Output the [x, y] coordinate of the center of the cell containing the given text.  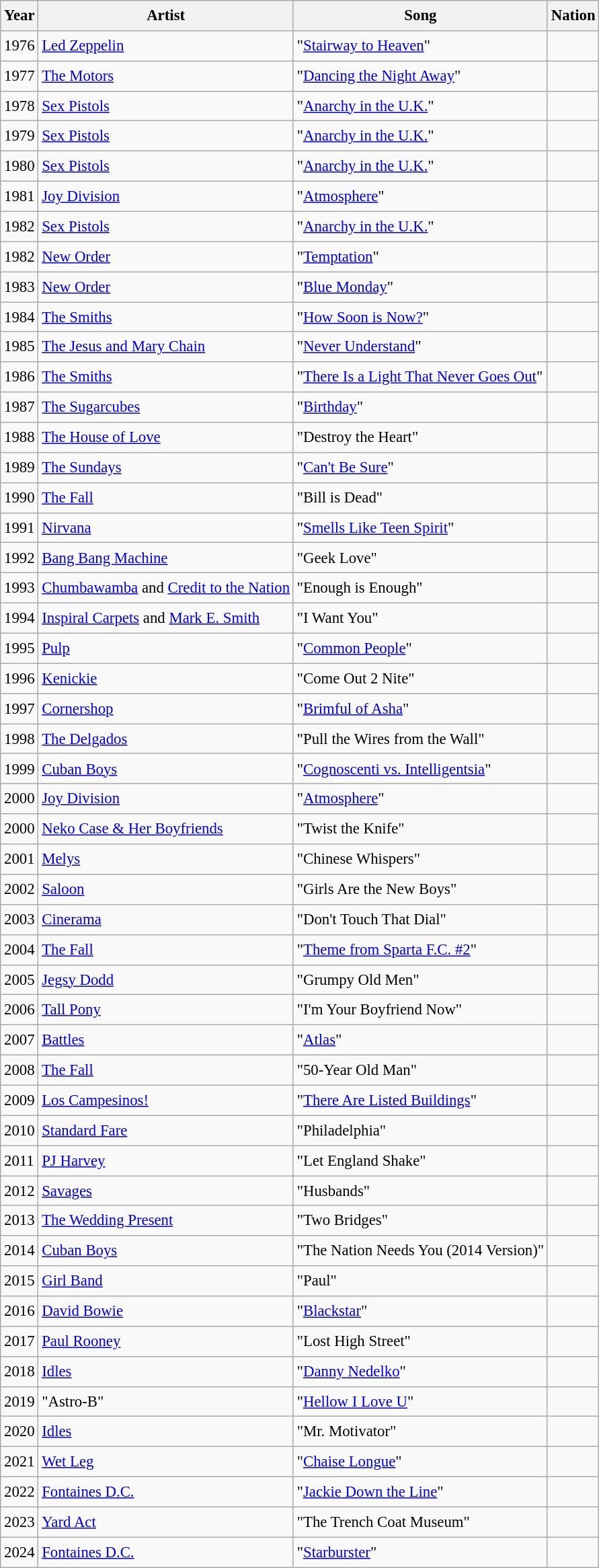
"Philadelphia" [420, 1130]
Cornershop [165, 709]
2016 [19, 1312]
Wet Leg [165, 1462]
Yard Act [165, 1522]
Paul Rooney [165, 1341]
2012 [19, 1191]
2022 [19, 1492]
1981 [19, 196]
Cinerama [165, 920]
The Motors [165, 77]
"Destroy the Heart" [420, 437]
"How Soon is Now?" [420, 318]
2005 [19, 979]
1996 [19, 678]
"Danny Nedelko" [420, 1371]
2011 [19, 1161]
1992 [19, 558]
"Chinese Whispers" [420, 860]
"Dancing the Night Away" [420, 77]
Melys [165, 860]
2008 [19, 1071]
1985 [19, 347]
"Stairway to Heaven" [420, 46]
Nation [573, 16]
"Let England Shake" [420, 1161]
1986 [19, 377]
"Don't Touch That Dial" [420, 920]
"Two Bridges" [420, 1220]
1979 [19, 136]
Year [19, 16]
The House of Love [165, 437]
"Never Understand" [420, 347]
2020 [19, 1431]
Saloon [165, 889]
Kenickie [165, 678]
"Pull the Wires from the Wall" [420, 739]
David Bowie [165, 1312]
1989 [19, 468]
"Jackie Down the Line" [420, 1492]
1991 [19, 527]
2013 [19, 1220]
2014 [19, 1251]
"Astro-B" [165, 1402]
1999 [19, 770]
2017 [19, 1341]
"Paul" [420, 1281]
Song [420, 16]
2001 [19, 860]
"Bill is Dead" [420, 498]
2002 [19, 889]
1980 [19, 167]
The Wedding Present [165, 1220]
Savages [165, 1191]
2018 [19, 1371]
"Girls Are the New Boys" [420, 889]
2006 [19, 1010]
"Can't Be Sure" [420, 468]
The Jesus and Mary Chain [165, 347]
Standard Fare [165, 1130]
"Brimful of Asha" [420, 709]
Chumbawamba and Credit to the Nation [165, 588]
"The Trench Coat Museum" [420, 1522]
"Atlas" [420, 1040]
2019 [19, 1402]
2024 [19, 1553]
Neko Case & Her Boyfriends [165, 829]
"50-Year Old Man" [420, 1071]
1984 [19, 318]
"Common People" [420, 648]
"Blue Monday" [420, 287]
Jegsy Dodd [165, 979]
1983 [19, 287]
Battles [165, 1040]
2021 [19, 1462]
1978 [19, 106]
"Smells Like Teen Spirit" [420, 527]
The Delgados [165, 739]
"Enough is Enough" [420, 588]
Los Campesinos! [165, 1100]
"Temptation" [420, 257]
1997 [19, 709]
"Twist the Knife" [420, 829]
"Husbands" [420, 1191]
Tall Pony [165, 1010]
Bang Bang Machine [165, 558]
"Cognoscenti vs. Intelligentsia" [420, 770]
"Hellow I Love U" [420, 1402]
"The Nation Needs You (2014 Version)" [420, 1251]
Inspiral Carpets and Mark E. Smith [165, 619]
"Chaise Longue" [420, 1462]
"Come Out 2 Nite" [420, 678]
"Mr. Motivator" [420, 1431]
The Sundays [165, 468]
"Blackstar" [420, 1312]
Led Zeppelin [165, 46]
1994 [19, 619]
1987 [19, 408]
2010 [19, 1130]
2009 [19, 1100]
1995 [19, 648]
"Starburster" [420, 1553]
2023 [19, 1522]
2007 [19, 1040]
"Grumpy Old Men" [420, 979]
2015 [19, 1281]
1977 [19, 77]
"Birthday" [420, 408]
Artist [165, 16]
"I'm Your Boyfriend Now" [420, 1010]
"Geek Love" [420, 558]
Nirvana [165, 527]
1988 [19, 437]
"There Are Listed Buildings" [420, 1100]
The Sugarcubes [165, 408]
"I Want You" [420, 619]
Pulp [165, 648]
"Lost High Street" [420, 1341]
2003 [19, 920]
1976 [19, 46]
PJ Harvey [165, 1161]
1990 [19, 498]
Girl Band [165, 1281]
1998 [19, 739]
"There Is a Light That Never Goes Out" [420, 377]
1993 [19, 588]
2004 [19, 950]
"Theme from Sparta F.C. #2" [420, 950]
